From the cell containing the given text, extract its center point as [x, y] coordinate. 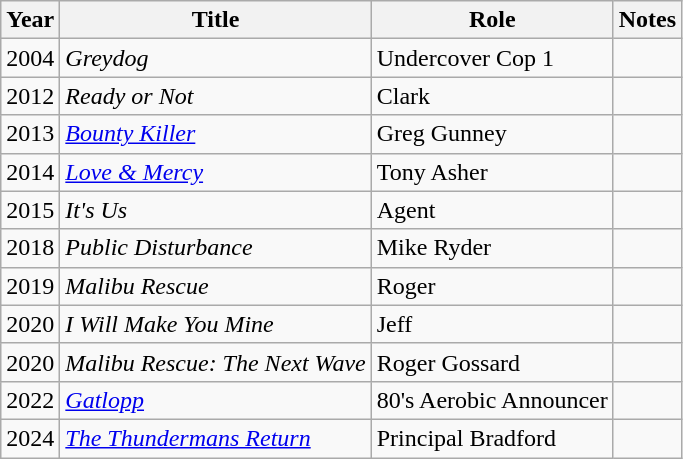
Greg Gunney [492, 134]
Year [30, 20]
2018 [30, 248]
It's Us [216, 210]
Undercover Cop 1 [492, 58]
Jeff [492, 324]
2019 [30, 286]
Tony Asher [492, 172]
Roger Gossard [492, 362]
2004 [30, 58]
Ready or Not [216, 96]
2012 [30, 96]
2022 [30, 400]
2024 [30, 438]
Love & Mercy [216, 172]
Malibu Rescue: The Next Wave [216, 362]
Agent [492, 210]
The Thundermans Return [216, 438]
2013 [30, 134]
Bounty Killer [216, 134]
Public Disturbance [216, 248]
I Will Make You Mine [216, 324]
Greydog [216, 58]
Malibu Rescue [216, 286]
Notes [647, 20]
80's Aerobic Announcer [492, 400]
2014 [30, 172]
Mike Ryder [492, 248]
Principal Bradford [492, 438]
Role [492, 20]
Gatlopp [216, 400]
Roger [492, 286]
2015 [30, 210]
Clark [492, 96]
Title [216, 20]
